Pinpoint the cell where the given text exists, returning its [X, Y] midpoint coordinate. 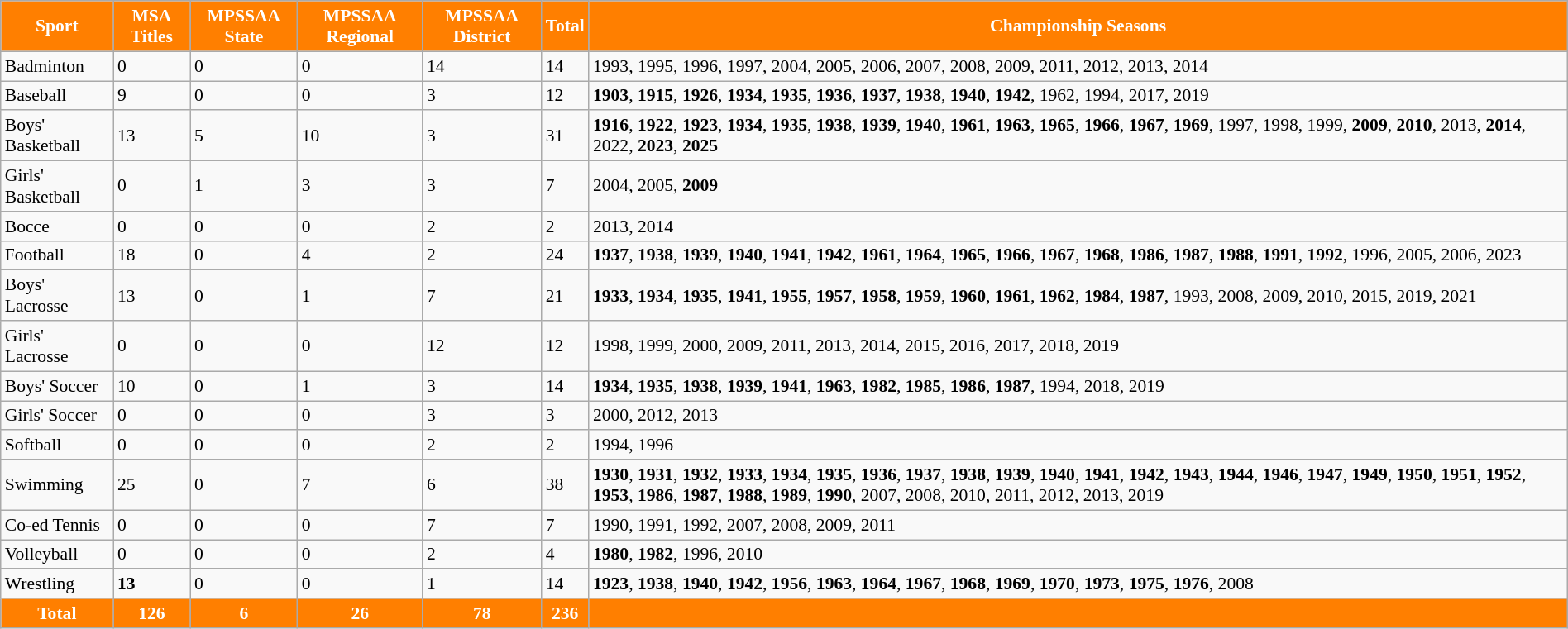
Badminton [57, 66]
Football [57, 255]
1934, 1935, 1938, 1939, 1941, 1963, 1982, 1985, 1986, 1987, 1994, 2018, 2019 [1078, 386]
1916, 1922, 1923, 1934, 1935, 1938, 1939, 1940, 1961, 1963, 1965, 1966, 1967, 1969, 1997, 1998, 1999, 2009, 2010, 2013, 2014, 2022, 2023, 2025 [1078, 136]
MPSSAA Regional [361, 26]
1937, 1938, 1939, 1940, 1941, 1942, 1961, 1964, 1965, 1966, 1967, 1968, 1986, 1987, 1988, 1991, 1992, 1996, 2005, 2006, 2023 [1078, 255]
24 [566, 255]
31 [566, 136]
Baseball [57, 96]
1980, 1982, 1996, 2010 [1078, 555]
2013, 2014 [1078, 226]
1990, 1991, 1992, 2007, 2008, 2009, 2011 [1078, 525]
1923, 1938, 1940, 1942, 1956, 1963, 1964, 1967, 1968, 1969, 1970, 1973, 1975, 1976, 2008 [1078, 584]
38 [566, 484]
Wrestling [57, 584]
2004, 2005, 2009 [1078, 187]
1993, 1995, 1996, 1997, 2004, 2005, 2006, 2007, 2008, 2009, 2011, 2012, 2013, 2014 [1078, 66]
Swimming [57, 484]
78 [482, 613]
Girls' Soccer [57, 416]
MSA Titles [152, 26]
1994, 1996 [1078, 446]
Boys' Basketball [57, 136]
1998, 1999, 2000, 2009, 2011, 2013, 2014, 2015, 2016, 2017, 2018, 2019 [1078, 345]
5 [244, 136]
25 [152, 484]
Bocce [57, 226]
18 [152, 255]
9 [152, 96]
Sport [57, 26]
Girls' Lacrosse [57, 345]
MPSSAA District [482, 26]
MPSSAA State [244, 26]
Boys' Soccer [57, 386]
126 [152, 613]
21 [566, 296]
Softball [57, 446]
Girls' Basketball [57, 187]
Co-ed Tennis [57, 525]
26 [361, 613]
1933, 1934, 1935, 1941, 1955, 1957, 1958, 1959, 1960, 1961, 1962, 1984, 1987, 1993, 2008, 2009, 2010, 2015, 2019, 2021 [1078, 296]
Boys' Lacrosse [57, 296]
1903, 1915, 1926, 1934, 1935, 1936, 1937, 1938, 1940, 1942, 1962, 1994, 2017, 2019 [1078, 96]
Championship Seasons [1078, 26]
2000, 2012, 2013 [1078, 416]
236 [566, 613]
Volleyball [57, 555]
